Output the [X, Y] coordinate of the center of the cell containing the given text.  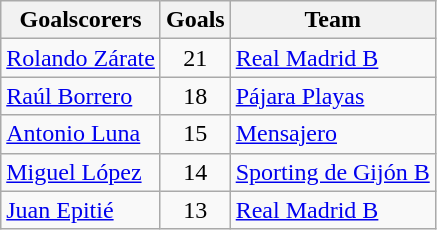
Miguel López [81, 172]
Team [332, 20]
15 [195, 134]
Raúl Borrero [81, 96]
13 [195, 210]
Goals [195, 20]
Rolando Zárate [81, 58]
Sporting de Gijón B [332, 172]
14 [195, 172]
Antonio Luna [81, 134]
Goalscorers [81, 20]
21 [195, 58]
18 [195, 96]
Juan Epitié [81, 210]
Pájara Playas [332, 96]
Mensajero [332, 134]
